Extract the (X, Y) coordinate from the center of the cell holding the provided text.  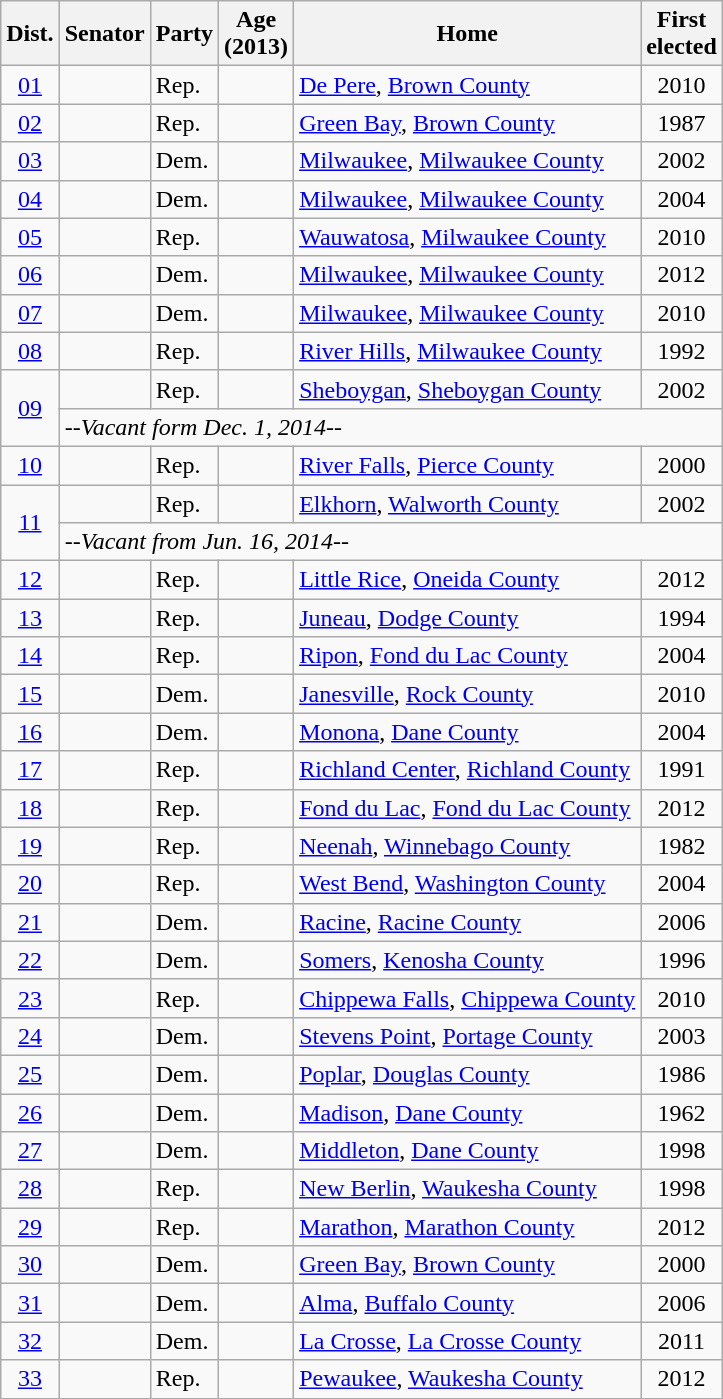
26 (30, 1113)
30 (30, 1265)
18 (30, 808)
16 (30, 732)
Richland Center, Richland County (468, 770)
Party (184, 34)
20 (30, 884)
1992 (682, 351)
2003 (682, 1036)
12 (30, 580)
09 (30, 408)
2011 (682, 1341)
1987 (682, 123)
01 (30, 85)
21 (30, 922)
Firstelected (682, 34)
Fond du Lac, Fond du Lac County (468, 808)
05 (30, 237)
31 (30, 1303)
29 (30, 1227)
17 (30, 770)
28 (30, 1189)
32 (30, 1341)
Age(2013) (256, 34)
Pewaukee, Waukesha County (468, 1379)
Monona, Dane County (468, 732)
--Vacant form Dec. 1, 2014-- (390, 427)
14 (30, 656)
Poplar, Douglas County (468, 1074)
Racine, Racine County (468, 922)
Chippewa Falls, Chippewa County (468, 998)
Somers, Kenosha County (468, 960)
--Vacant from Jun. 16, 2014-- (390, 542)
River Falls, Pierce County (468, 465)
23 (30, 998)
22 (30, 960)
Sheboygan, Sheboygan County (468, 389)
Alma, Buffalo County (468, 1303)
Middleton, Dane County (468, 1151)
1991 (682, 770)
Senator (104, 34)
Ripon, Fond du Lac County (468, 656)
27 (30, 1151)
25 (30, 1074)
15 (30, 694)
De Pere, Brown County (468, 85)
10 (30, 465)
02 (30, 123)
04 (30, 199)
River Hills, Milwaukee County (468, 351)
Madison, Dane County (468, 1113)
1986 (682, 1074)
Janesville, Rock County (468, 694)
1994 (682, 618)
11 (30, 522)
Dist. (30, 34)
13 (30, 618)
07 (30, 313)
Neenah, Winnebago County (468, 846)
Home (468, 34)
1996 (682, 960)
Elkhorn, Walworth County (468, 503)
New Berlin, Waukesha County (468, 1189)
1982 (682, 846)
Stevens Point, Portage County (468, 1036)
Marathon, Marathon County (468, 1227)
19 (30, 846)
08 (30, 351)
West Bend, Washington County (468, 884)
06 (30, 275)
24 (30, 1036)
03 (30, 161)
33 (30, 1379)
Wauwatosa, Milwaukee County (468, 237)
La Crosse, La Crosse County (468, 1341)
Little Rice, Oneida County (468, 580)
Juneau, Dodge County (468, 618)
1962 (682, 1113)
